Return the (X, Y) coordinate for the center point of the cell that contains the specified text.  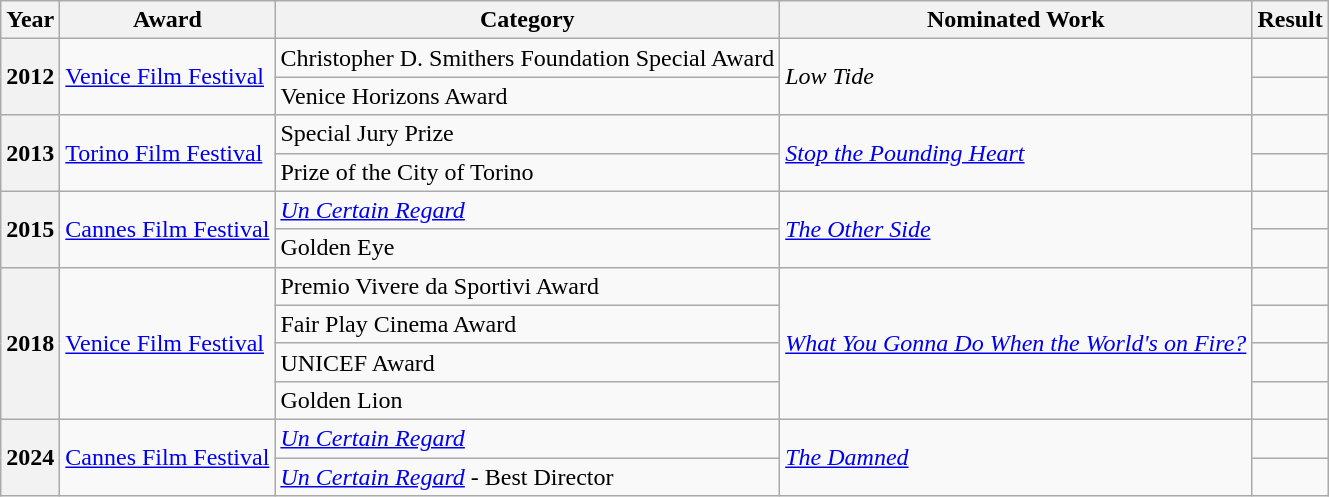
Category (528, 20)
Fair Play Cinema Award (528, 324)
Special Jury Prize (528, 134)
Golden Lion (528, 400)
Low Tide (1016, 77)
2015 (30, 229)
2018 (30, 343)
The Damned (1016, 457)
Venice Horizons Award (528, 96)
Stop the Pounding Heart (1016, 153)
Year (30, 20)
Golden Eye (528, 248)
Prize of the City of Torino (528, 172)
Nominated Work (1016, 20)
The Other Side (1016, 229)
UNICEF Award (528, 362)
Christopher D. Smithers Foundation Special Award (528, 58)
Result (1290, 20)
Un Certain Regard - Best Director (528, 477)
Award (168, 20)
2013 (30, 153)
2024 (30, 457)
What You Gonna Do When the World's on Fire? (1016, 343)
2012 (30, 77)
Torino Film Festival (168, 153)
Premio Vivere da Sportivi Award (528, 286)
